Find where the given text appears and provide that cell's center as [x, y] coordinate. 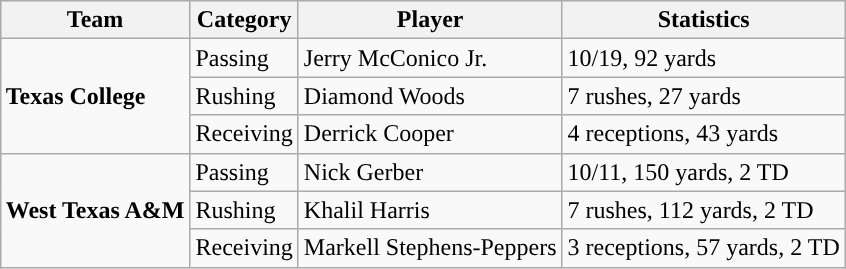
10/11, 150 yards, 2 TD [704, 172]
4 receptions, 43 yards [704, 134]
Statistics [704, 20]
7 rushes, 112 yards, 2 TD [704, 210]
Khalil Harris [430, 210]
Category [244, 20]
Diamond Woods [430, 96]
Texas College [95, 96]
Jerry McConico Jr. [430, 58]
Team [95, 20]
7 rushes, 27 yards [704, 96]
Player [430, 20]
3 receptions, 57 yards, 2 TD [704, 248]
Nick Gerber [430, 172]
West Texas A&M [95, 210]
10/19, 92 yards [704, 58]
Markell Stephens-Peppers [430, 248]
Derrick Cooper [430, 134]
